Locate the cell with the specified text and output its (X, Y) center coordinate. 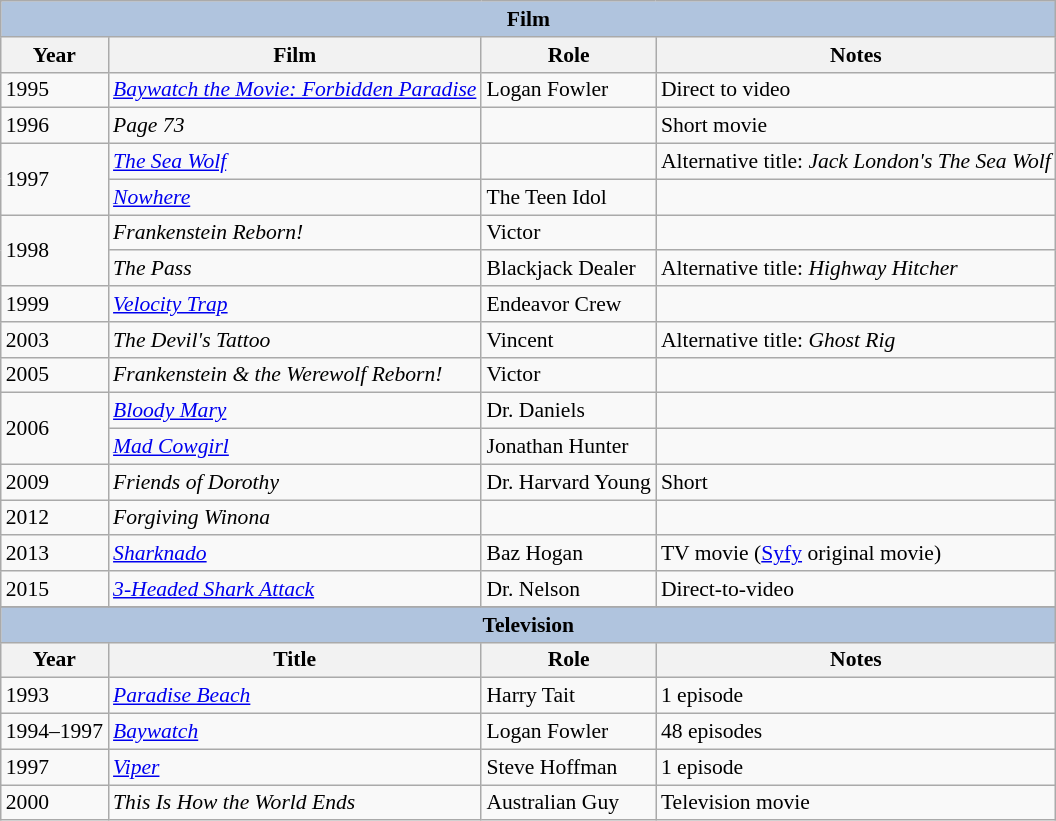
2005 (54, 375)
Sharknado (294, 554)
This Is How the World Ends (294, 803)
Baywatch the Movie: Forbidden Paradise (294, 90)
Short movie (856, 126)
Viper (294, 767)
The Sea Wolf (294, 162)
The Pass (294, 269)
1999 (54, 304)
Baywatch (294, 732)
TV movie (Syfy original movie) (856, 554)
Television movie (856, 803)
The Devil's Tattoo (294, 340)
2015 (54, 589)
2012 (54, 518)
Direct-to-video (856, 589)
Bloody Mary (294, 411)
48 episodes (856, 732)
The Teen Idol (568, 197)
Blackjack Dealer (568, 269)
Baz Hogan (568, 554)
3-Headed Shark Attack (294, 589)
Frankenstein Reborn! (294, 233)
Alternative title: Ghost Rig (856, 340)
Mad Cowgirl (294, 447)
Velocity Trap (294, 304)
1996 (54, 126)
Television (528, 625)
Title (294, 660)
Frankenstein & the Werewolf Reborn! (294, 375)
1998 (54, 250)
2009 (54, 482)
Dr. Daniels (568, 411)
2006 (54, 428)
Alternative title: Jack London's The Sea Wolf (856, 162)
Alternative title: Highway Hitcher (856, 269)
1993 (54, 696)
2003 (54, 340)
Vincent (568, 340)
Australian Guy (568, 803)
Direct to video (856, 90)
Paradise Beach (294, 696)
Endeavor Crew (568, 304)
1994–1997 (54, 732)
Harry Tait (568, 696)
Dr. Harvard Young (568, 482)
Friends of Dorothy (294, 482)
Forgiving Winona (294, 518)
1995 (54, 90)
Steve Hoffman (568, 767)
Page 73 (294, 126)
2013 (54, 554)
2000 (54, 803)
Dr. Nelson (568, 589)
Nowhere (294, 197)
Short (856, 482)
Jonathan Hunter (568, 447)
